Provide the (x, y) coordinate of the cell's center where the given text is located.  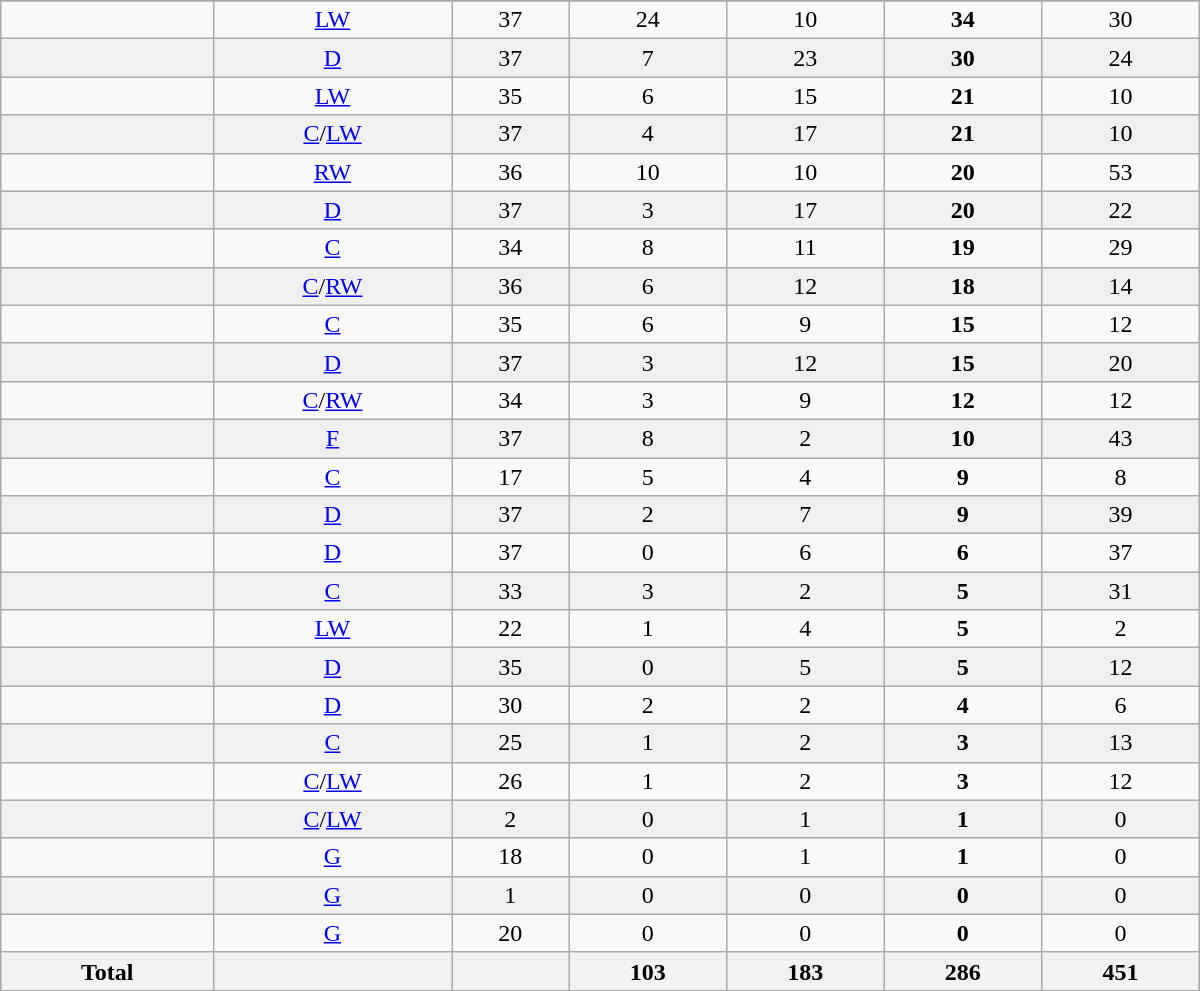
31 (1121, 591)
Total (108, 971)
14 (1121, 286)
19 (963, 248)
29 (1121, 248)
39 (1121, 515)
13 (1121, 743)
103 (648, 971)
26 (510, 781)
53 (1121, 172)
23 (805, 58)
183 (805, 971)
33 (510, 591)
451 (1121, 971)
25 (510, 743)
11 (805, 248)
F (332, 438)
286 (963, 971)
43 (1121, 438)
RW (332, 172)
